Detect which cell encompasses the target text, then output its [X, Y] center coordinate. 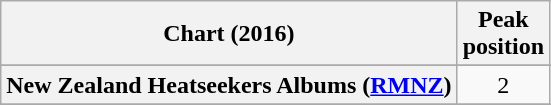
Peakposition [503, 34]
Chart (2016) [229, 34]
2 [503, 85]
New Zealand Heatseekers Albums (RMNZ) [229, 85]
